Extract the [x, y] coordinate from the center of the cell holding the provided text.  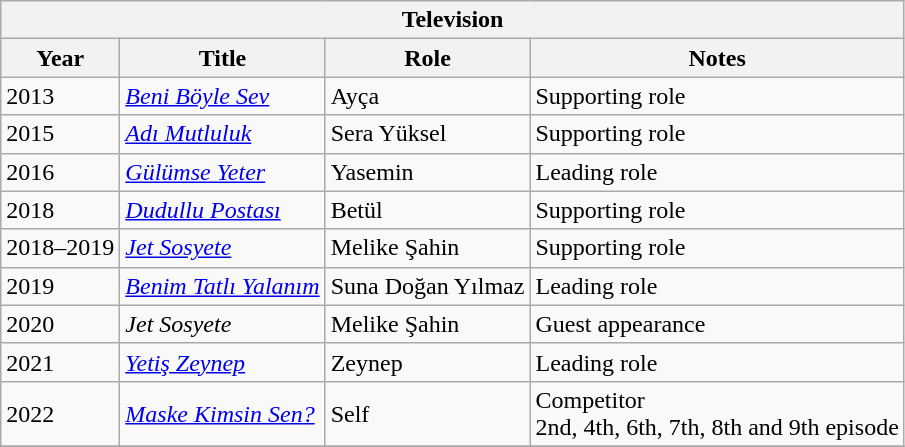
2020 [60, 324]
2022 [60, 414]
Year [60, 58]
Role [428, 58]
Gülümse Yeter [222, 172]
Television [453, 20]
2019 [60, 286]
Maske Kimsin Sen? [222, 414]
2013 [60, 96]
Zeynep [428, 362]
2018 [60, 210]
Sera Yüksel [428, 134]
Notes [717, 58]
Benim Tatlı Yalanım [222, 286]
2015 [60, 134]
Dudullu Postası [222, 210]
Beni Böyle Sev [222, 96]
Suna Doğan Yılmaz [428, 286]
Guest appearance [717, 324]
Ayça [428, 96]
2021 [60, 362]
Betül [428, 210]
2018–2019 [60, 248]
Adı Mutluluk [222, 134]
Self [428, 414]
Title [222, 58]
2016 [60, 172]
Yetiş Zeynep [222, 362]
Competitor2nd, 4th, 6th, 7th, 8th and 9th episode [717, 414]
Yasemin [428, 172]
